Extract the (x, y) coordinate from the center of the cell holding the provided text.  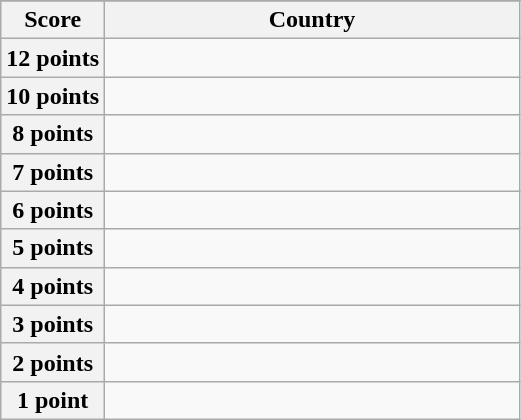
6 points (53, 210)
3 points (53, 324)
5 points (53, 248)
4 points (53, 286)
Score (53, 20)
2 points (53, 362)
1 point (53, 400)
7 points (53, 172)
10 points (53, 96)
12 points (53, 58)
Country (312, 20)
8 points (53, 134)
